Detect which cell encompasses the target text, then output its (x, y) center coordinate. 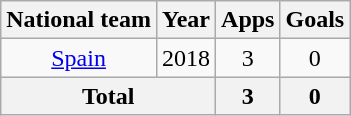
Apps (248, 20)
Total (108, 96)
National team (79, 20)
Spain (79, 58)
Year (186, 20)
Goals (315, 20)
2018 (186, 58)
